Find where the given text appears and provide that cell's center as [x, y] coordinate. 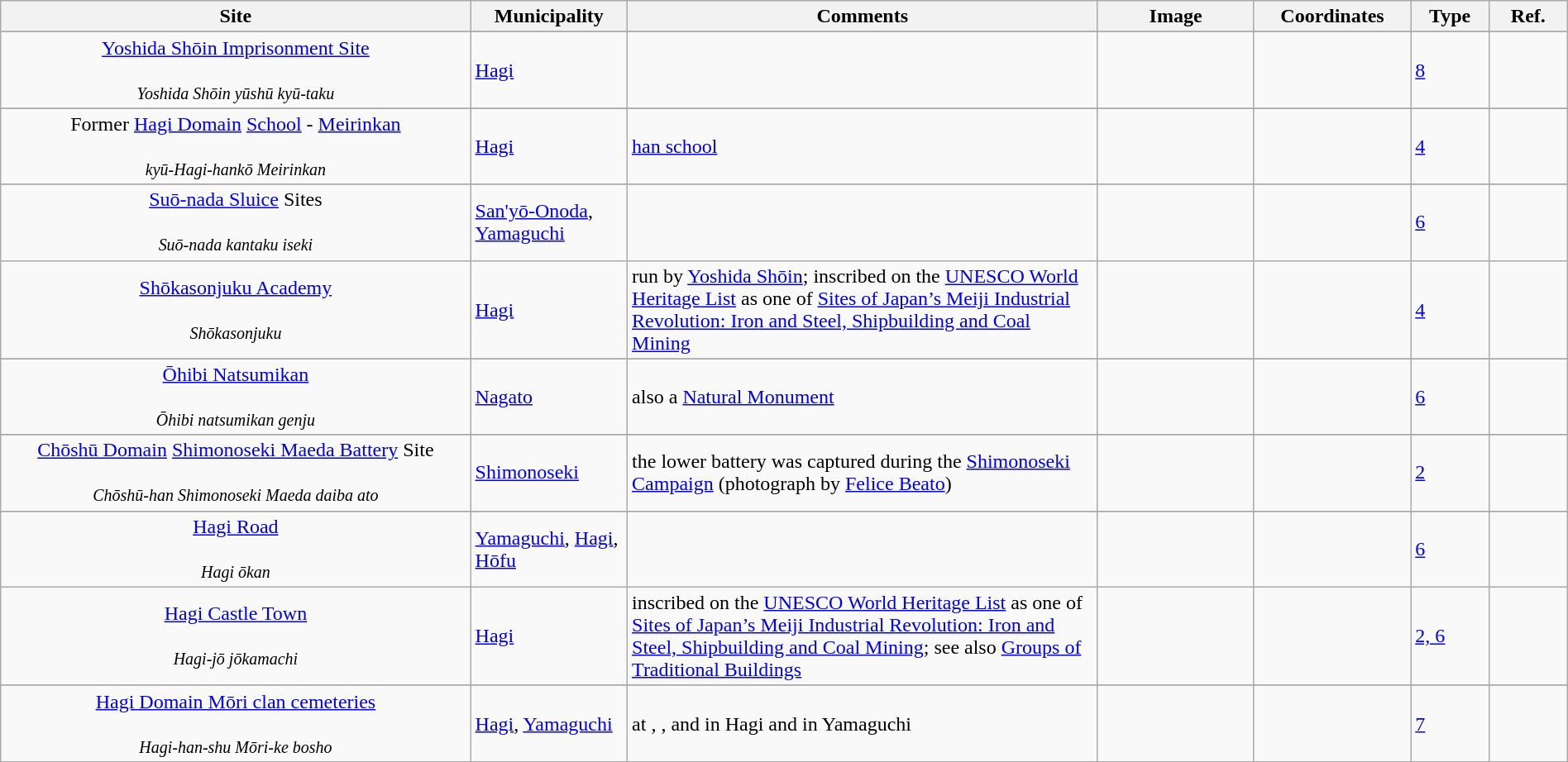
han school [863, 146]
Hagi Castle TownHagi-jō jōkamachi [236, 636]
Chōshū Domain Shimonoseki Maeda Battery SiteChōshū-han Shimonoseki Maeda daiba ato [236, 473]
also a Natural Monument [863, 397]
Yamaguchi, Hagi, Hōfu [549, 549]
Yoshida Shōin Imprisonment SiteYoshida Shōin yūshū kyū-taku [236, 70]
at , , and in Hagi and in Yamaguchi [863, 723]
Ref. [1528, 17]
Hagi Domain Mōri clan cemeteriesHagi-han-shu Mōri-ke bosho [236, 723]
Ōhibi NatsumikanŌhibi natsumikan genju [236, 397]
Suō-nada Sluice SitesSuō-nada kantaku iseki [236, 222]
8 [1451, 70]
the lower battery was captured during the Shimonoseki Campaign (photograph by Felice Beato) [863, 473]
2 [1451, 473]
Former Hagi Domain School - Meirinkankyū-Hagi-hankō Meirinkan [236, 146]
7 [1451, 723]
Image [1176, 17]
Comments [863, 17]
San'yō-Onoda, Yamaguchi [549, 222]
Type [1451, 17]
Site [236, 17]
Shimonoseki [549, 473]
2, 6 [1451, 636]
Nagato [549, 397]
Coordinates [1331, 17]
Hagi RoadHagi ōkan [236, 549]
Municipality [549, 17]
Hagi, Yamaguchi [549, 723]
Shōkasonjuku AcademyShōkasonjuku [236, 309]
